Return [X, Y] of the center of cell containing provided text 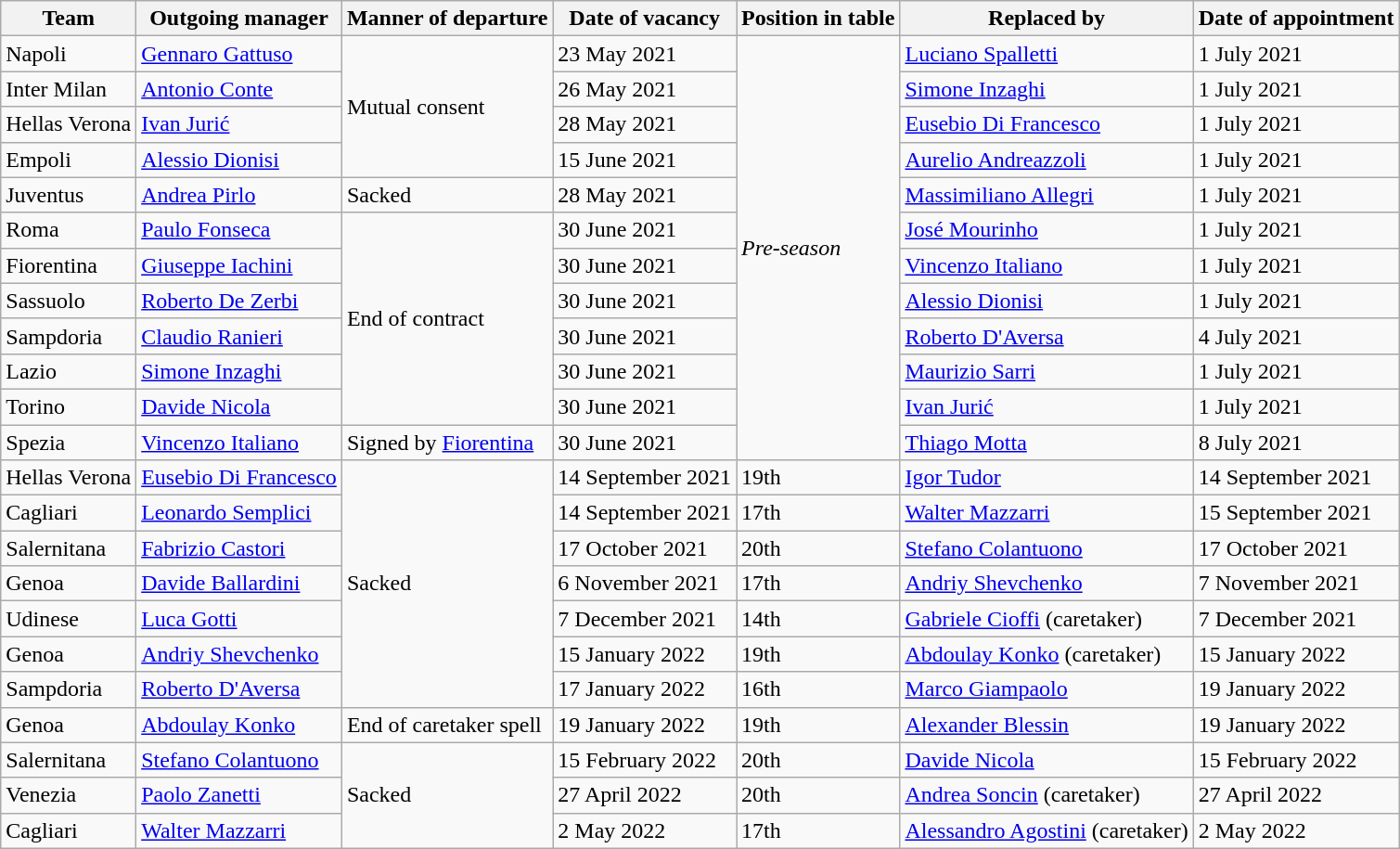
Thiago Motta [1047, 443]
Luciano Spalletti [1047, 54]
Andrea Pirlo [239, 195]
Torino [69, 406]
23 May 2021 [645, 54]
Inter Milan [69, 89]
Roberto De Zerbi [239, 301]
Date of vacancy [645, 19]
Igor Tudor [1047, 478]
Aurelio Andreazzoli [1047, 160]
Antonio Conte [239, 89]
Manner of departure [447, 19]
Napoli [69, 54]
Andrea Soncin (caretaker) [1047, 795]
Position in table [818, 19]
Giuseppe Iachini [239, 265]
6 November 2021 [645, 584]
26 May 2021 [645, 89]
Juventus [69, 195]
Gabriele Cioffi (caretaker) [1047, 619]
17 January 2022 [645, 689]
14th [818, 619]
Replaced by [1047, 19]
15 September 2021 [1296, 513]
Fiorentina [69, 265]
Spezia [69, 443]
Signed by Fiorentina [447, 443]
Venezia [69, 795]
Alessandro Agostini (caretaker) [1047, 830]
Paolo Zanetti [239, 795]
Paulo Fonseca [239, 230]
Team [69, 19]
Mutual consent [447, 107]
Empoli [69, 160]
Pre-season [818, 249]
Sassuolo [69, 301]
Davide Ballardini [239, 584]
7 November 2021 [1296, 584]
4 July 2021 [1296, 336]
Date of appointment [1296, 19]
End of caretaker spell [447, 725]
Outgoing manager [239, 19]
End of contract [447, 318]
Maurizio Sarri [1047, 371]
Gennaro Gattuso [239, 54]
Alexander Blessin [1047, 725]
Udinese [69, 619]
Claudio Ranieri [239, 336]
Roma [69, 230]
15 June 2021 [645, 160]
Leonardo Semplici [239, 513]
Fabrizio Castori [239, 548]
José Mourinho [1047, 230]
Abdoulay Konko (caretaker) [1047, 654]
Marco Giampaolo [1047, 689]
Lazio [69, 371]
Luca Gotti [239, 619]
Massimiliano Allegri [1047, 195]
16th [818, 689]
8 July 2021 [1296, 443]
Abdoulay Konko [239, 725]
